Return (x, y) of the center of cell containing provided text 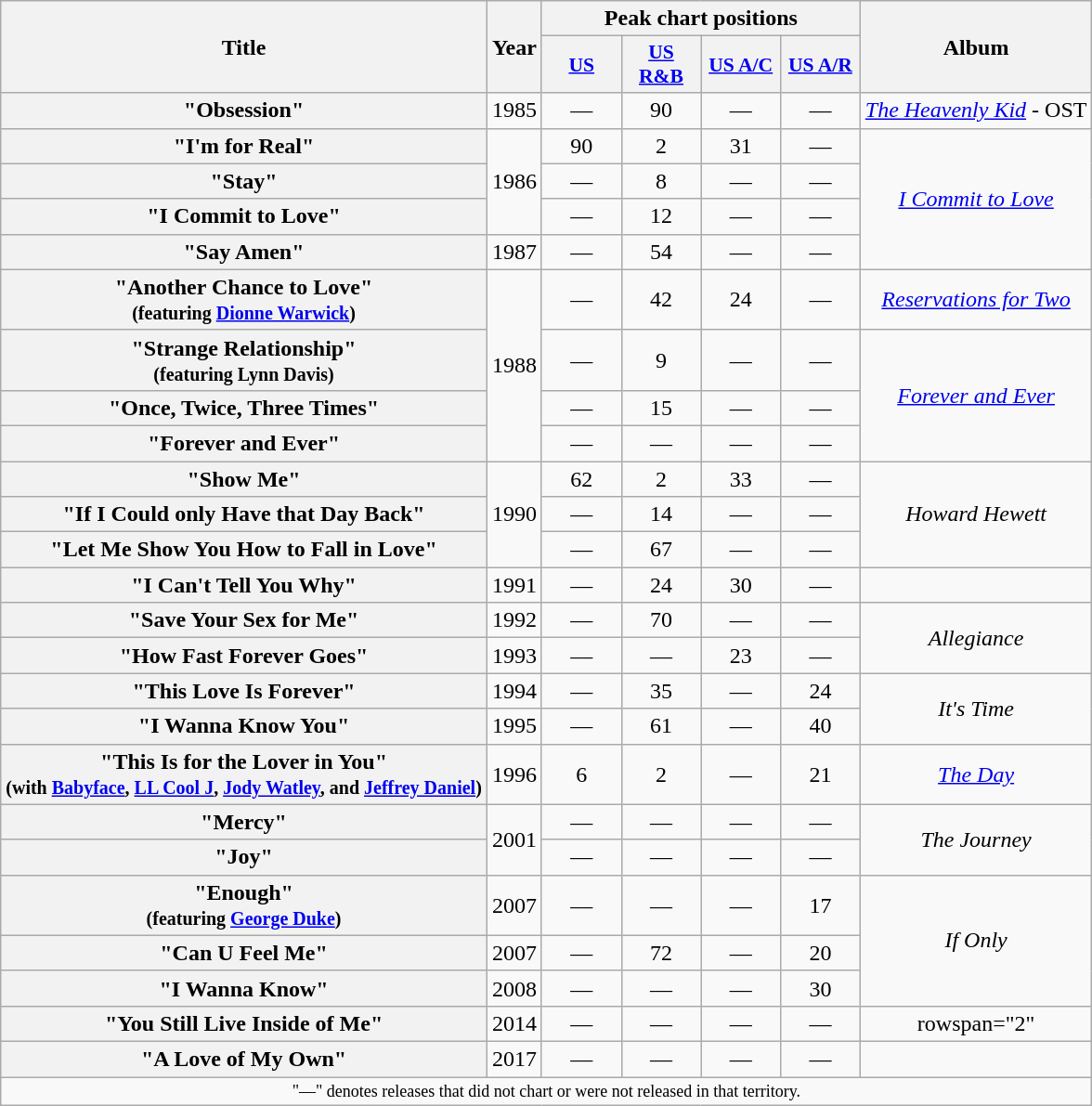
72 (661, 953)
"Strange Relationship"(featuring Lynn Davis) (244, 360)
"Once, Twice, Three Times" (244, 408)
The Journey (976, 839)
Year (514, 46)
"I'm for Real" (244, 146)
It's Time (976, 709)
"I Wanna Know You" (244, 726)
"I Can't Tell You Why" (244, 585)
1995 (514, 726)
rowspan="2" (976, 1023)
Howard Hewett (976, 514)
2017 (514, 1059)
US A/C (741, 65)
2014 (514, 1023)
"Can U Feel Me" (244, 953)
54 (661, 252)
"Enough"(featuring George Duke) (244, 904)
1991 (514, 585)
1992 (514, 620)
"Stay" (244, 181)
Peak chart positions (700, 19)
The Heavenly Kid - OST (976, 111)
Allegiance (976, 638)
35 (661, 691)
"If I Could only Have that Day Back" (244, 514)
"I Commit to Love" (244, 216)
Forever and Ever (976, 396)
62 (581, 478)
8 (661, 181)
"Show Me" (244, 478)
"Save Your Sex for Me" (244, 620)
1985 (514, 111)
33 (741, 478)
2008 (514, 988)
The Day (976, 774)
US A/R (821, 65)
1994 (514, 691)
1987 (514, 252)
70 (661, 620)
"A Love of My Own" (244, 1059)
20 (821, 953)
Title (244, 46)
"Obsession" (244, 111)
"Let Me Show You How to Fall in Love" (244, 550)
"—" denotes releases that did not chart or were not released in that territory. (546, 1092)
Reservations for Two (976, 299)
31 (741, 146)
If Only (976, 940)
1996 (514, 774)
12 (661, 216)
US R&B (661, 65)
"Forever and Ever" (244, 443)
"This Is for the Lover in You"(with Babyface, LL Cool J, Jody Watley, and Jeffrey Daniel) (244, 774)
"This Love Is Forever" (244, 691)
6 (581, 774)
1990 (514, 514)
9 (661, 360)
I Commit to Love (976, 199)
1988 (514, 365)
14 (661, 514)
21 (821, 774)
61 (661, 726)
15 (661, 408)
"How Fast Forever Goes" (244, 656)
Album (976, 46)
40 (821, 726)
1986 (514, 181)
1993 (514, 656)
42 (661, 299)
"Another Chance to Love"(featuring Dionne Warwick) (244, 299)
"Say Amen" (244, 252)
17 (821, 904)
"I Wanna Know" (244, 988)
"You Still Live Inside of Me" (244, 1023)
67 (661, 550)
"Mercy" (244, 822)
2001 (514, 839)
23 (741, 656)
"Joy" (244, 857)
US (581, 65)
